Return the (X, Y) coordinate for the center point of the cell that contains the specified text.  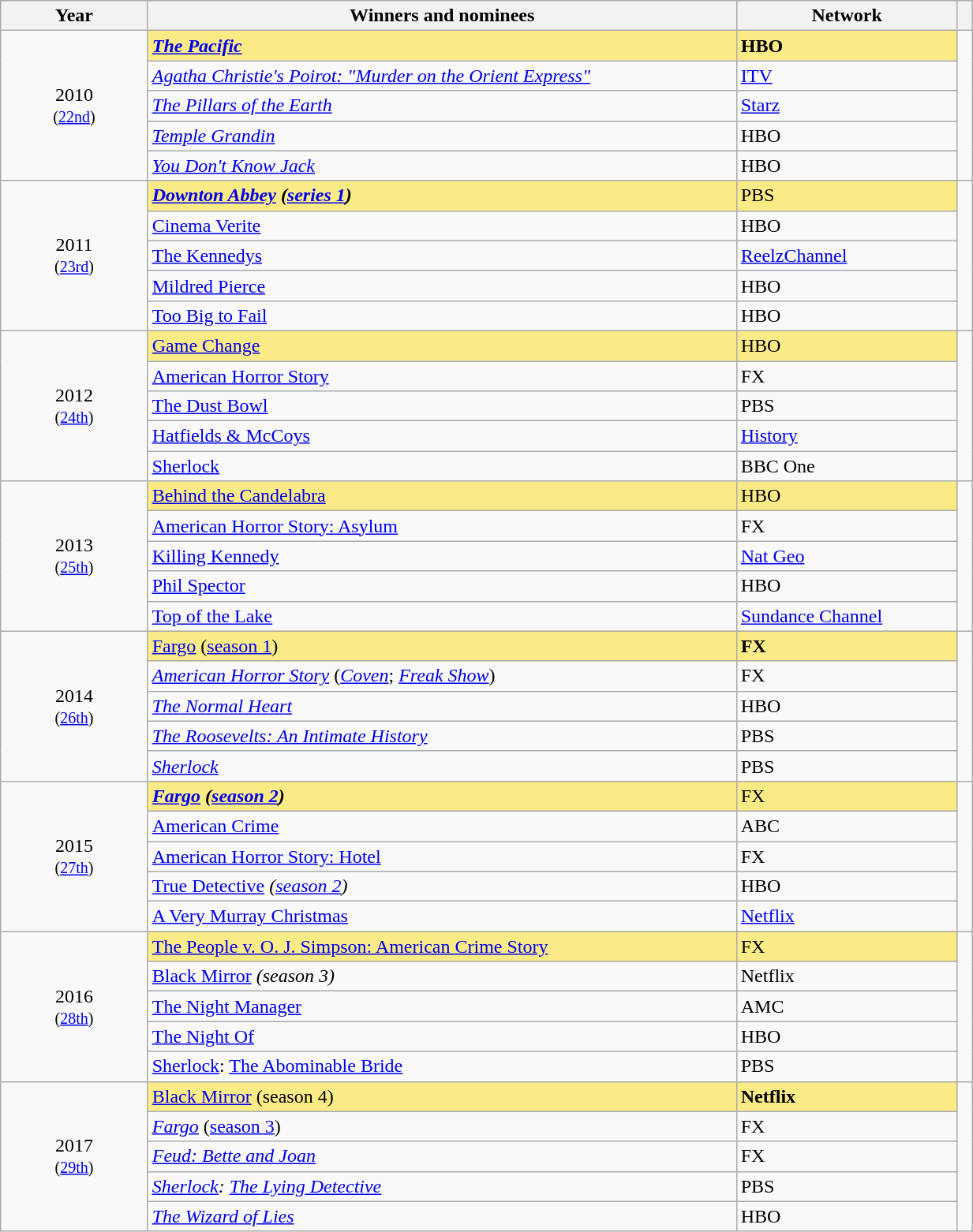
ABC (847, 826)
American Horror Story (Coven; Freak Show) (442, 676)
Sherlock: The Lying Detective (442, 1186)
Hatfields & McCoys (442, 436)
The Kennedys (442, 256)
The People v. O. J. Simpson: American Crime Story (442, 946)
Sundance Channel (847, 616)
A Very Murray Christmas (442, 917)
American Crime (442, 826)
Behind the Candelabra (442, 496)
American Horror Story: Hotel (442, 856)
Cinema Verite (442, 226)
Fargo (season 3) (442, 1126)
Nat Geo (847, 556)
2015(27th) (74, 856)
The Pillars of the Earth (442, 106)
2016(28th) (74, 1006)
Black Mirror (season 4) (442, 1096)
Year (74, 16)
The Pacific (442, 46)
Sherlock: The Abominable Bride (442, 1066)
2017(29th) (74, 1156)
The Wizard of Lies (442, 1216)
Network (847, 16)
Killing Kennedy (442, 556)
The Dust Bowl (442, 406)
The Normal Heart (442, 706)
2011(23rd) (74, 256)
Black Mirror (season 3) (442, 976)
Fargo (season 2) (442, 796)
The Night Manager (442, 1006)
2012(24th) (74, 405)
Temple Grandin (442, 136)
Fargo (season 1) (442, 646)
AMC (847, 1006)
American Horror Story (442, 376)
Top of the Lake (442, 616)
2014(26th) (74, 706)
BBC One (847, 466)
Agatha Christie's Poirot: "Murder on the Orient Express" (442, 76)
Feud: Bette and Joan (442, 1156)
2010(22nd) (74, 106)
The Night Of (442, 1036)
Winners and nominees (442, 16)
The Roosevelts: An Intimate History (442, 736)
Downton Abbey (series 1) (442, 196)
Phil Spector (442, 586)
ReelzChannel (847, 256)
You Don't Know Jack (442, 166)
Too Big to Fail (442, 315)
ITV (847, 76)
2013(25th) (74, 556)
History (847, 436)
American Horror Story: Asylum (442, 526)
Starz (847, 106)
True Detective (season 2) (442, 887)
Game Change (442, 345)
Mildred Pierce (442, 286)
